Locate the cell with the specified text and output its [x, y] center coordinate. 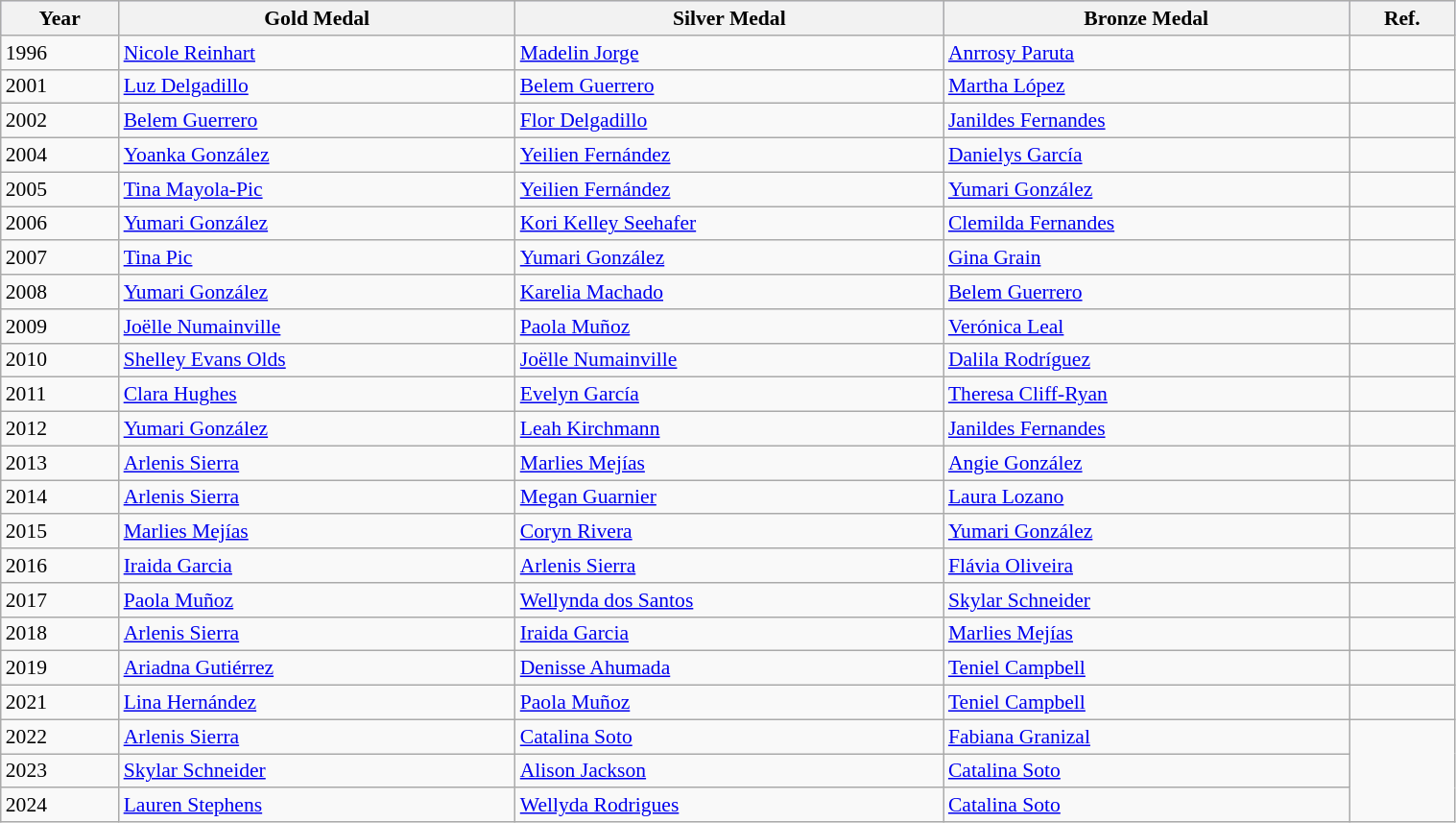
Lina Hernández [317, 703]
Tina Mayola-Pic [317, 189]
Gina Grain [1146, 258]
2002 [60, 121]
2011 [60, 395]
Megan Guarnier [729, 497]
Lauren Stephens [317, 806]
2014 [60, 497]
Wellynda dos Santos [729, 600]
2015 [60, 532]
Clara Hughes [317, 395]
Wellyda Rodrigues [729, 806]
Danielys García [1146, 156]
Yoanka González [317, 156]
Martha López [1146, 86]
Fabiana Granizal [1146, 737]
Bronze Medal [1146, 18]
Denisse Ahumada [729, 668]
Flávia Oliveira [1146, 566]
Leah Kirchmann [729, 429]
Nicole Reinhart [317, 53]
Coryn Rivera [729, 532]
2017 [60, 600]
1996 [60, 53]
Luz Delgadillo [317, 86]
Anrrosy Paruta [1146, 53]
Verónica Leal [1146, 327]
Karelia Machado [729, 292]
2005 [60, 189]
2022 [60, 737]
2009 [60, 327]
2013 [60, 463]
Clemilda Fernandes [1146, 224]
Gold Medal [317, 18]
Theresa Cliff-Ryan [1146, 395]
Alison Jackson [729, 771]
Laura Lozano [1146, 497]
Tina Pic [317, 258]
Angie González [1146, 463]
2016 [60, 566]
Dalila Rodríguez [1146, 360]
Year [60, 18]
2006 [60, 224]
Ariadna Gutiérrez [317, 668]
Shelley Evans Olds [317, 360]
2018 [60, 634]
Flor Delgadillo [729, 121]
Madelin Jorge [729, 53]
2008 [60, 292]
2001 [60, 86]
Evelyn García [729, 395]
2024 [60, 806]
2012 [60, 429]
Kori Kelley Seehafer [729, 224]
2010 [60, 360]
2004 [60, 156]
2019 [60, 668]
Silver Medal [729, 18]
2023 [60, 771]
2021 [60, 703]
2007 [60, 258]
Ref. [1402, 18]
